Provide the [X, Y] coordinate of the cell's center where the given text is located.  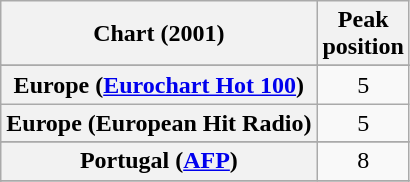
Europe (European Hit Radio) [159, 123]
Chart (2001) [159, 34]
Peakposition [363, 34]
Portugal (AFP) [159, 161]
8 [363, 161]
Europe (Eurochart Hot 100) [159, 85]
